Detect which cell encompasses the target text, then output its (X, Y) center coordinate. 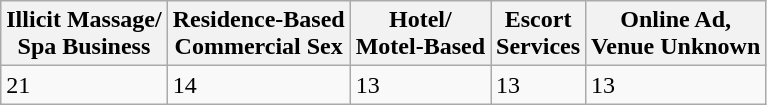
EscortServices (538, 34)
21 (84, 85)
Hotel/Motel-Based (420, 34)
Online Ad,Venue Unknown (676, 34)
14 (258, 85)
Illicit Massage/Spa Business (84, 34)
Residence-BasedCommercial Sex (258, 34)
